Determine the [X, Y] coordinate at the center of the cell enclosing the given text.  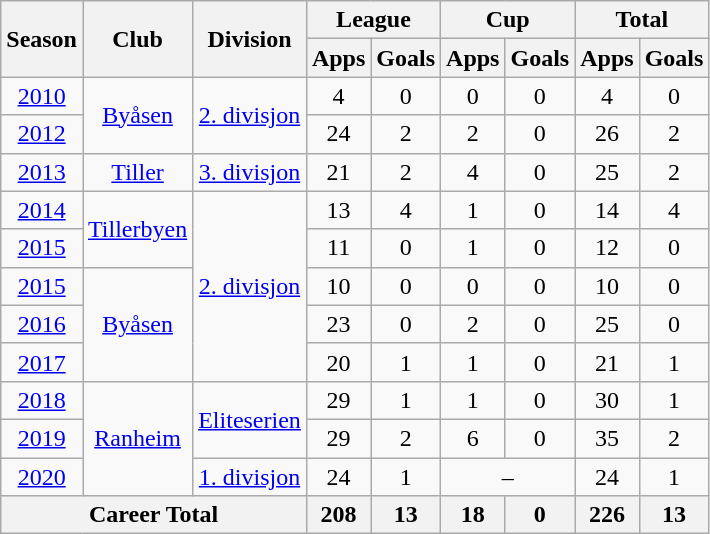
2019 [42, 438]
2018 [42, 400]
Eliteserien [250, 419]
Tillerbyen [137, 229]
2017 [42, 362]
Ranheim [137, 438]
30 [607, 400]
League [373, 20]
Season [42, 39]
1. divisjon [250, 477]
23 [338, 324]
26 [607, 134]
Total [642, 20]
226 [607, 515]
2012 [42, 134]
14 [607, 210]
3. divisjon [250, 172]
35 [607, 438]
2020 [42, 477]
2016 [42, 324]
208 [338, 515]
20 [338, 362]
Cup [508, 20]
18 [473, 515]
Division [250, 39]
2010 [42, 96]
2014 [42, 210]
– [508, 477]
12 [607, 248]
Career Total [154, 515]
Club [137, 39]
Tiller [137, 172]
2013 [42, 172]
6 [473, 438]
11 [338, 248]
